Pinpoint the cell where the given text exists, returning its (x, y) midpoint coordinate. 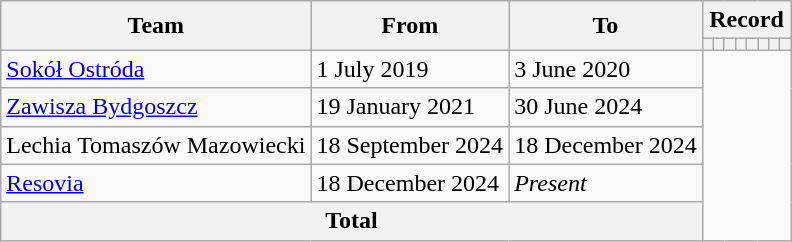
Team (156, 26)
Present (606, 183)
Sokół Ostróda (156, 69)
30 June 2024 (606, 107)
3 June 2020 (606, 69)
To (606, 26)
Resovia (156, 183)
19 January 2021 (410, 107)
18 September 2024 (410, 145)
1 July 2019 (410, 69)
Lechia Tomaszów Mazowiecki (156, 145)
Total (352, 221)
Record (746, 20)
From (410, 26)
Zawisza Bydgoszcz (156, 107)
